Output the [x, y] coordinate of the center of the cell containing the given text.  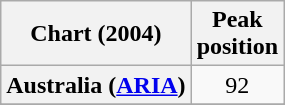
92 [237, 85]
Chart (2004) [96, 34]
Peakposition [237, 34]
Australia (ARIA) [96, 85]
